Find where the given text appears and provide that cell's center as [X, Y] coordinate. 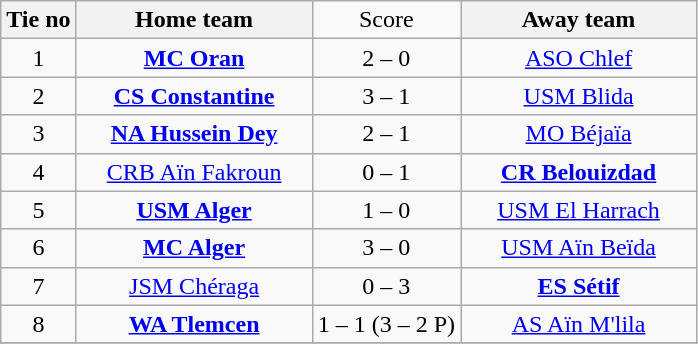
MO Béjaïa [579, 134]
2 – 1 [386, 134]
3 – 1 [386, 96]
MC Alger [194, 248]
6 [38, 248]
MC Oran [194, 58]
7 [38, 286]
USM Blida [579, 96]
USM Aïn Beïda [579, 248]
NA Hussein Dey [194, 134]
4 [38, 172]
ES Sétif [579, 286]
0 – 3 [386, 286]
JSM Chéraga [194, 286]
Home team [194, 20]
8 [38, 324]
WA Tlemcen [194, 324]
USM Alger [194, 210]
1 – 1 (3 – 2 P) [386, 324]
AS Aïn M'lila [579, 324]
CS Constantine [194, 96]
0 – 1 [386, 172]
2 – 0 [386, 58]
ASO Chlef [579, 58]
Tie no [38, 20]
USM El Harrach [579, 210]
1 [38, 58]
5 [38, 210]
CR Belouizdad [579, 172]
3 [38, 134]
3 – 0 [386, 248]
1 – 0 [386, 210]
2 [38, 96]
Away team [579, 20]
Score [386, 20]
CRB Aïn Fakroun [194, 172]
